From the cell containing the given text, extract its center point as (X, Y) coordinate. 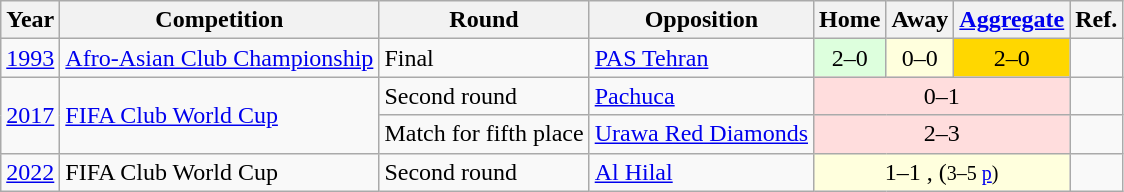
Away (920, 20)
Pachuca (701, 96)
0–1 (942, 96)
Competition (220, 20)
Final (484, 58)
Opposition (701, 20)
1–1 , (3–5 p) (942, 172)
Match for fifth place (484, 134)
Ref. (1096, 20)
Aggregate (1012, 20)
Year (30, 20)
2022 (30, 172)
1993 (30, 58)
Afro-Asian Club Championship (220, 58)
2017 (30, 115)
0–0 (920, 58)
Round (484, 20)
Urawa Red Diamonds (701, 134)
PAS Tehran (701, 58)
2–3 (942, 134)
Home (850, 20)
Al Hilal (701, 172)
